Provide the (x, y) coordinate of the cell's center where the given text is located.  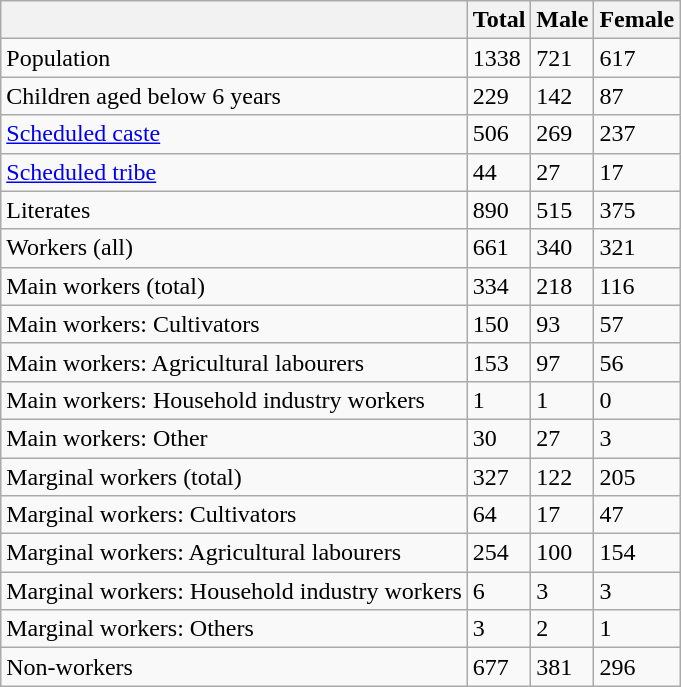
Male (562, 20)
Population (234, 58)
269 (562, 134)
Main workers: Household industry workers (234, 400)
97 (562, 362)
Female (637, 20)
296 (637, 667)
237 (637, 134)
56 (637, 362)
116 (637, 286)
57 (637, 324)
Children aged below 6 years (234, 96)
Main workers: Agricultural labourers (234, 362)
Marginal workers: Cultivators (234, 515)
0 (637, 400)
64 (499, 515)
93 (562, 324)
Main workers: Cultivators (234, 324)
122 (562, 477)
381 (562, 667)
515 (562, 210)
Workers (all) (234, 248)
154 (637, 553)
375 (637, 210)
321 (637, 248)
229 (499, 96)
150 (499, 324)
Marginal workers: Others (234, 629)
2 (562, 629)
Marginal workers: Household industry workers (234, 591)
Non-workers (234, 667)
100 (562, 553)
6 (499, 591)
1338 (499, 58)
Scheduled tribe (234, 172)
Main workers (total) (234, 286)
721 (562, 58)
334 (499, 286)
Marginal workers (total) (234, 477)
30 (499, 438)
47 (637, 515)
254 (499, 553)
44 (499, 172)
142 (562, 96)
890 (499, 210)
617 (637, 58)
Total (499, 20)
661 (499, 248)
218 (562, 286)
Scheduled caste (234, 134)
327 (499, 477)
506 (499, 134)
Marginal workers: Agricultural labourers (234, 553)
153 (499, 362)
205 (637, 477)
87 (637, 96)
Literates (234, 210)
Main workers: Other (234, 438)
340 (562, 248)
677 (499, 667)
